Extract the [x, y] coordinate from the center of the cell holding the provided text.  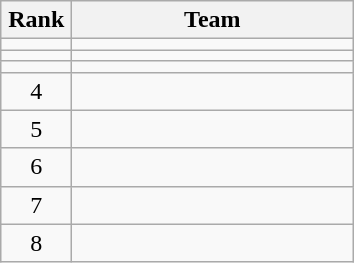
Rank [36, 20]
8 [36, 243]
7 [36, 205]
4 [36, 91]
5 [36, 129]
Team [212, 20]
6 [36, 167]
